Return the (x, y) coordinate for the center point of the cell that contains the specified text.  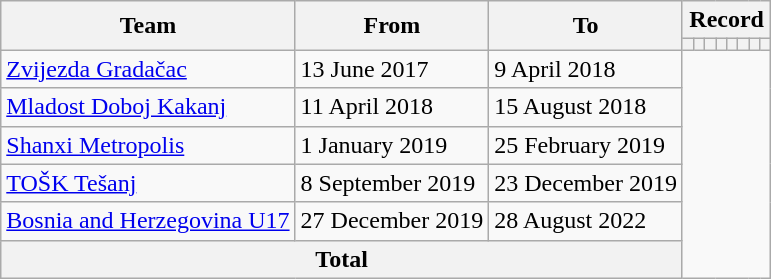
Team (148, 26)
Record (726, 20)
Bosnia and Herzegovina U17 (148, 221)
15 August 2018 (586, 107)
27 December 2019 (392, 221)
8 September 2019 (392, 183)
Mladost Doboj Kakanj (148, 107)
9 April 2018 (586, 69)
25 February 2019 (586, 145)
From (392, 26)
Zvijezda Gradačac (148, 69)
13 June 2017 (392, 69)
11 April 2018 (392, 107)
Total (342, 259)
TOŠK Tešanj (148, 183)
To (586, 26)
1 January 2019 (392, 145)
Shanxi Metropolis (148, 145)
23 December 2019 (586, 183)
28 August 2022 (586, 221)
